Provide the (x, y) coordinate of the cell's center where the given text is located.  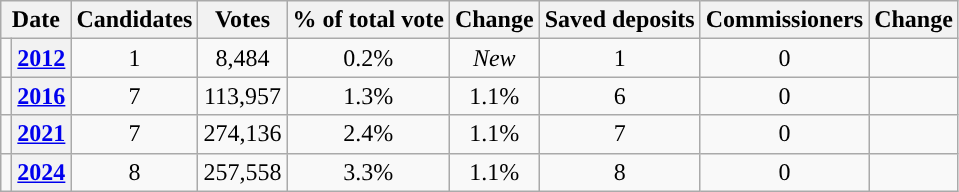
Candidates (134, 20)
274,136 (242, 134)
2021 (42, 134)
1.3% (368, 96)
257,558 (242, 172)
0.2% (368, 58)
2024 (42, 172)
Votes (242, 20)
% of total vote (368, 20)
3.3% (368, 172)
Date (36, 20)
113,957 (242, 96)
Saved deposits (620, 20)
Commissioners (784, 20)
New (494, 58)
6 (620, 96)
8,484 (242, 58)
2012 (42, 58)
2.4% (368, 134)
2016 (42, 96)
